Capture the cell that displays the provided text and extract its (x, y) central coordinate. 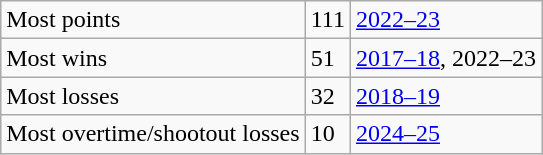
111 (328, 20)
Most wins (153, 58)
32 (328, 96)
Most points (153, 20)
2024–25 (446, 134)
2018–19 (446, 96)
10 (328, 134)
51 (328, 58)
2017–18, 2022–23 (446, 58)
Most losses (153, 96)
Most overtime/shootout losses (153, 134)
2022–23 (446, 20)
